Return [X, Y] of the center of cell containing provided text 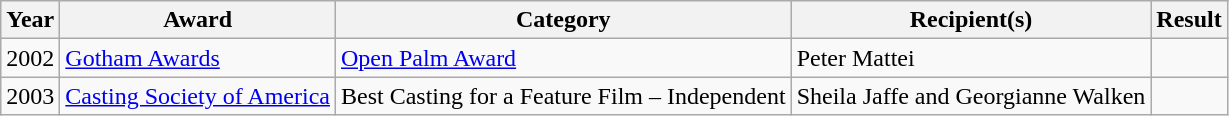
Gotham Awards [198, 58]
Category [563, 20]
Open Palm Award [563, 58]
Peter Mattei [971, 58]
Casting Society of America [198, 96]
Best Casting for a Feature Film – Independent [563, 96]
Sheila Jaffe and Georgianne Walken [971, 96]
2003 [30, 96]
Year [30, 20]
Recipient(s) [971, 20]
2002 [30, 58]
Award [198, 20]
Result [1189, 20]
